Pinpoint the cell where the given text exists, returning its [x, y] midpoint coordinate. 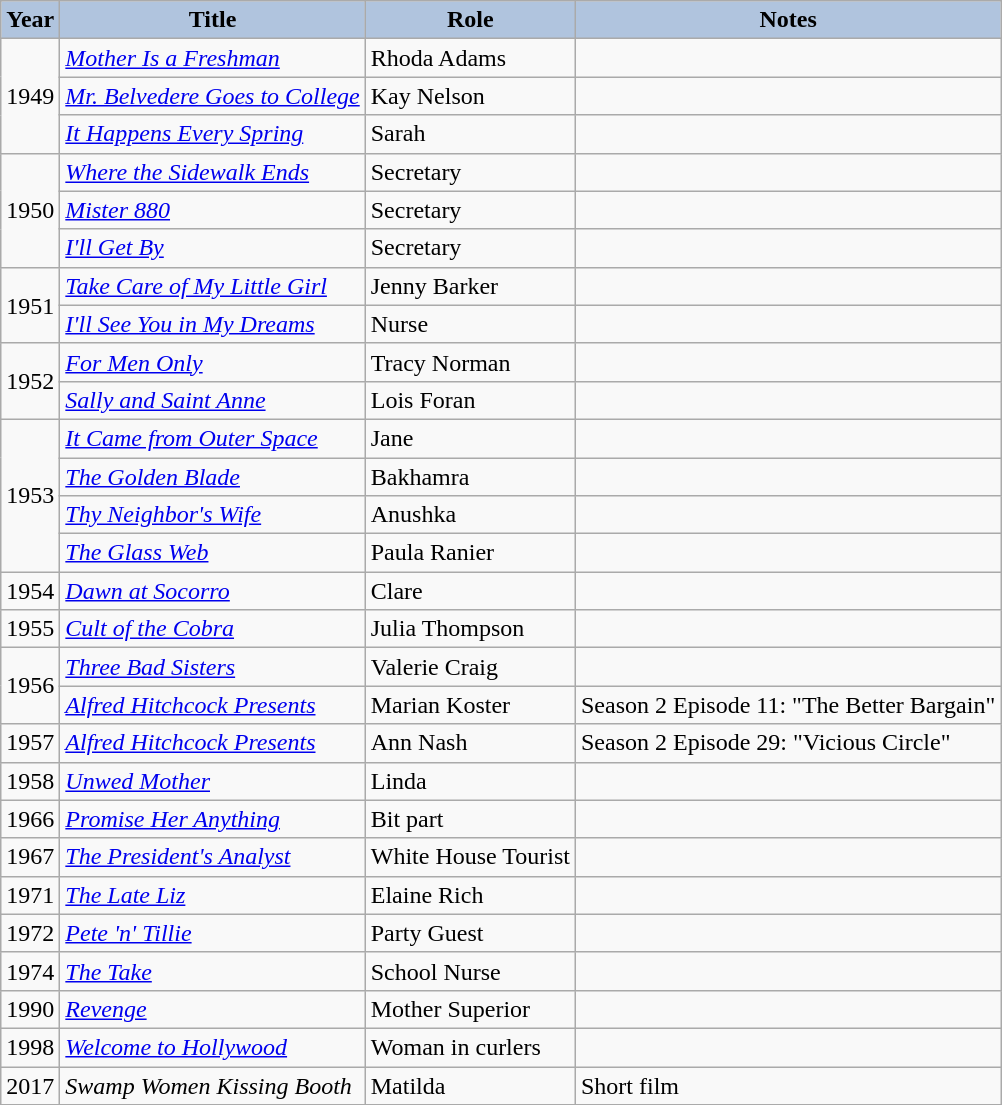
Matilda [470, 1085]
Sally and Saint Anne [212, 400]
Swamp Women Kissing Booth [212, 1085]
The President's Analyst [212, 857]
1956 [30, 686]
Party Guest [470, 933]
Mr. Belvedere Goes to College [212, 96]
Notes [788, 20]
I'll Get By [212, 248]
Marian Koster [470, 705]
It Came from Outer Space [212, 438]
The Take [212, 971]
Nurse [470, 324]
Kay Nelson [470, 96]
1955 [30, 629]
Bakhamra [470, 477]
Jane [470, 438]
It Happens Every Spring [212, 134]
Ann Nash [470, 743]
1957 [30, 743]
Take Care of My Little Girl [212, 286]
Woman in curlers [470, 1047]
Revenge [212, 1009]
Season 2 Episode 11: "The Better Bargain" [788, 705]
1951 [30, 305]
Dawn at Socorro [212, 591]
Elaine Rich [470, 895]
1998 [30, 1047]
1967 [30, 857]
Year [30, 20]
Mother Superior [470, 1009]
Jenny Barker [470, 286]
Lois Foran [470, 400]
Bit part [470, 819]
Three Bad Sisters [212, 667]
For Men Only [212, 362]
Cult of the Cobra [212, 629]
2017 [30, 1085]
1949 [30, 96]
The Golden Blade [212, 477]
Title [212, 20]
Role [470, 20]
Clare [470, 591]
1990 [30, 1009]
The Late Liz [212, 895]
Where the Sidewalk Ends [212, 172]
1966 [30, 819]
White House Tourist [470, 857]
School Nurse [470, 971]
1953 [30, 495]
Pete 'n' Tillie [212, 933]
1972 [30, 933]
1950 [30, 210]
Season 2 Episode 29: "Vicious Circle" [788, 743]
1958 [30, 781]
Welcome to Hollywood [212, 1047]
Sarah [470, 134]
Paula Ranier [470, 553]
Linda [470, 781]
1954 [30, 591]
Mister 880 [212, 210]
Tracy Norman [470, 362]
Mother Is a Freshman [212, 58]
Anushka [470, 515]
1952 [30, 381]
Thy Neighbor's Wife [212, 515]
Short film [788, 1085]
Rhoda Adams [470, 58]
The Glass Web [212, 553]
1971 [30, 895]
Julia Thompson [470, 629]
I'll See You in My Dreams [212, 324]
Valerie Craig [470, 667]
Promise Her Anything [212, 819]
1974 [30, 971]
Unwed Mother [212, 781]
